Output the [X, Y] coordinate of the center of the cell containing the given text.  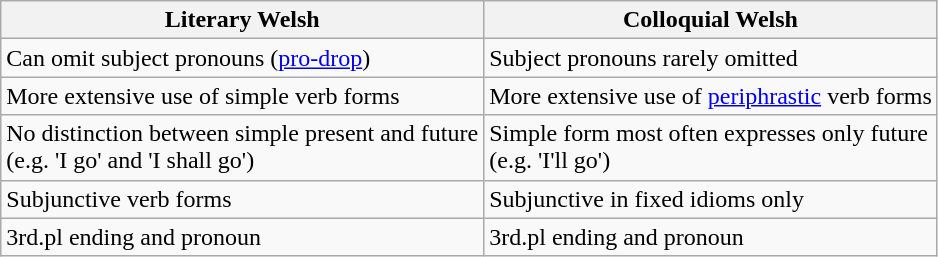
No distinction between simple present and future (e.g. 'I go' and 'I shall go') [242, 148]
Subjunctive in fixed idioms only [711, 199]
More extensive use of periphrastic verb forms [711, 96]
Subjunctive verb forms [242, 199]
Can omit subject pronouns (pro-drop) [242, 58]
Literary Welsh [242, 20]
Simple form most often expresses only future (e.g. 'I'll go') [711, 148]
More extensive use of simple verb forms [242, 96]
Subject pronouns rarely omitted [711, 58]
Colloquial Welsh [711, 20]
